Locate the cell with the specified text and output its (x, y) center coordinate. 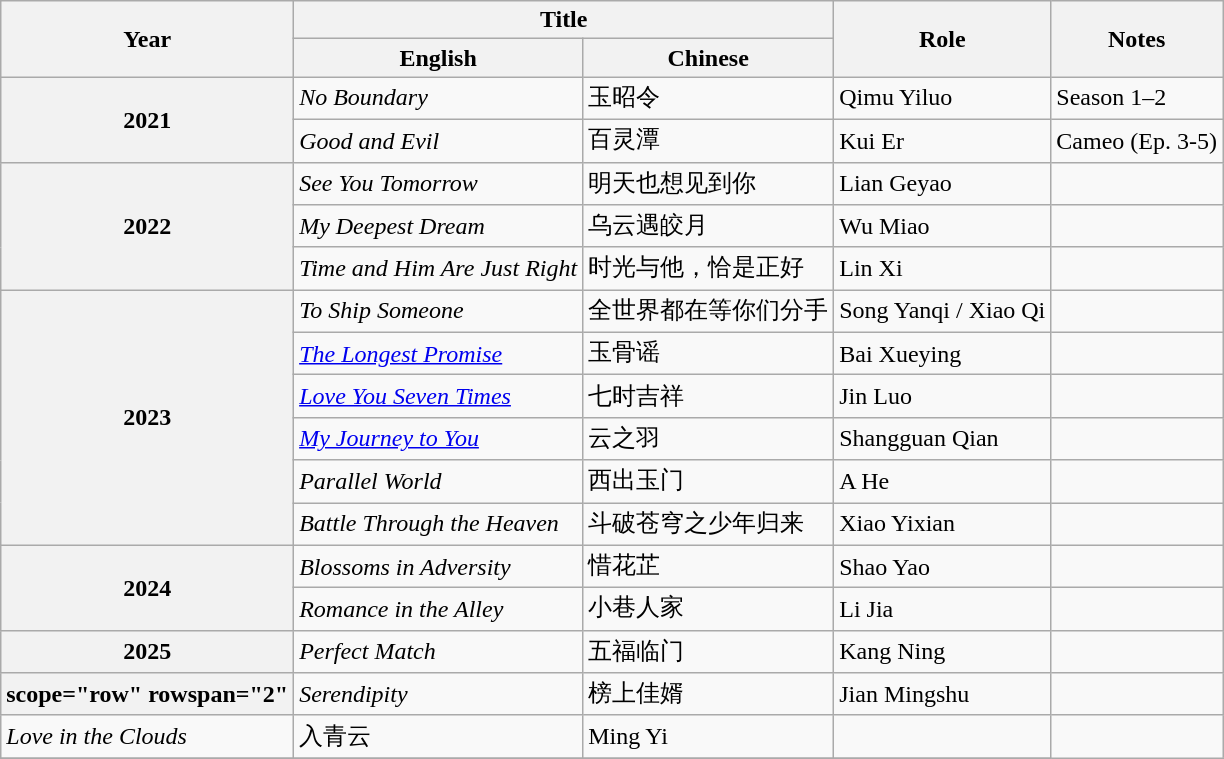
Wu Miao (942, 226)
乌云遇皎月 (708, 226)
Qimu Yiluo (942, 98)
斗破苍穹之少年归来 (708, 524)
榜上佳婿 (708, 694)
English (438, 58)
scope="row" rowspan="2" (148, 694)
The Longest Promise (438, 354)
Li Jia (942, 610)
Title (564, 20)
Kang Ning (942, 652)
五福临门 (708, 652)
Season 1–2 (1137, 98)
Love in the Clouds (148, 736)
Serendipity (438, 694)
My Deepest Dream (438, 226)
Kui Er (942, 140)
2024 (148, 588)
Chinese (708, 58)
No Boundary (438, 98)
Year (148, 39)
See You Tomorrow (438, 184)
2023 (148, 418)
云之羽 (708, 438)
Notes (1137, 39)
Song Yanqi / Xiao Qi (942, 312)
小巷人家 (708, 610)
玉骨谣 (708, 354)
Battle Through the Heaven (438, 524)
Ming Yi (708, 736)
Shangguan Qian (942, 438)
Shao Yao (942, 566)
2021 (148, 120)
2022 (148, 226)
Parallel World (438, 482)
七时吉祥 (708, 396)
玉昭令 (708, 98)
Bai Xueying (942, 354)
Lian Geyao (942, 184)
时光与他，恰是正好 (708, 268)
Romance in the Alley (438, 610)
Cameo (Ep. 3-5) (1137, 140)
入青云 (438, 736)
Good and Evil (438, 140)
西出玉门 (708, 482)
Xiao Yixian (942, 524)
Perfect Match (438, 652)
Time and Him Are Just Right (438, 268)
明天也想见到你 (708, 184)
Blossoms in Adversity (438, 566)
全世界都在等你们分手 (708, 312)
My Journey to You (438, 438)
2025 (148, 652)
惜花芷 (708, 566)
Role (942, 39)
Lin Xi (942, 268)
A He (942, 482)
Jin Luo (942, 396)
To Ship Someone (438, 312)
Jian Mingshu (942, 694)
百灵潭 (708, 140)
Love You Seven Times (438, 396)
